Find where the given text appears and provide that cell's center as [x, y] coordinate. 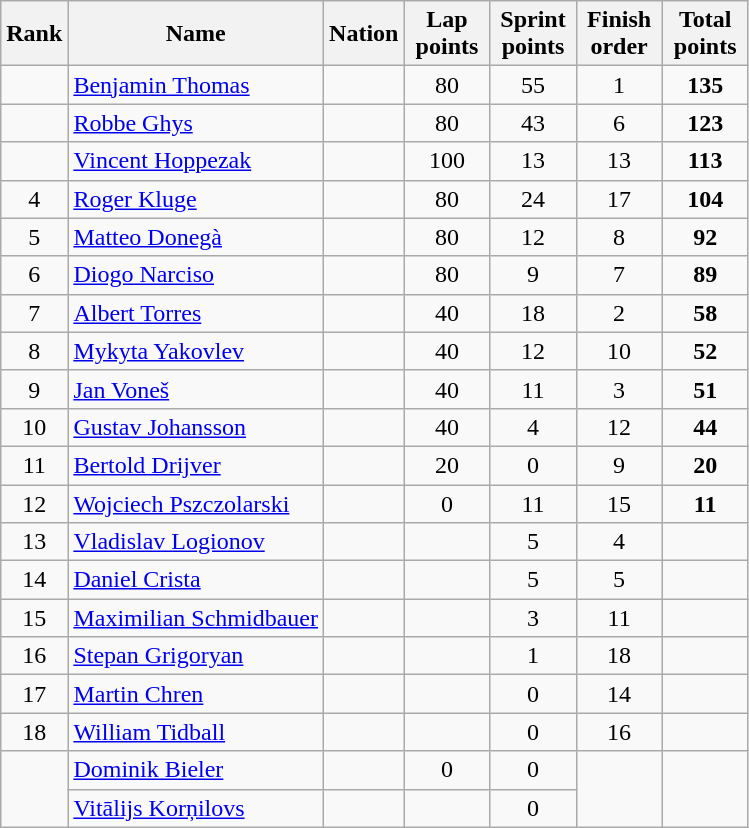
Lap points [447, 34]
Roger Kluge [196, 199]
William Tidball [196, 732]
55 [533, 85]
58 [705, 313]
Nation [364, 34]
Vincent Hoppezak [196, 161]
100 [447, 161]
44 [705, 427]
Mykyta Yakovlev [196, 351]
Robbe Ghys [196, 123]
Sprint points [533, 34]
Vitālijs Korņilovs [196, 808]
Rank [34, 34]
Dominik Bieler [196, 770]
Matteo Donegà [196, 237]
92 [705, 237]
135 [705, 85]
Wojciech Pszczolarski [196, 503]
89 [705, 275]
Diogo Narciso [196, 275]
Benjamin Thomas [196, 85]
113 [705, 161]
24 [533, 199]
Gustav Johansson [196, 427]
Martin Chren [196, 694]
2 [619, 313]
Vladislav Logionov [196, 542]
Albert Torres [196, 313]
51 [705, 389]
Finish order [619, 34]
Total points [705, 34]
Bertold Drijver [196, 465]
Maximilian Schmidbauer [196, 618]
Name [196, 34]
52 [705, 351]
123 [705, 123]
43 [533, 123]
104 [705, 199]
Jan Voneš [196, 389]
Daniel Crista [196, 580]
Stepan Grigoryan [196, 656]
